Extract the (x, y) coordinate from the center of the cell holding the provided text.  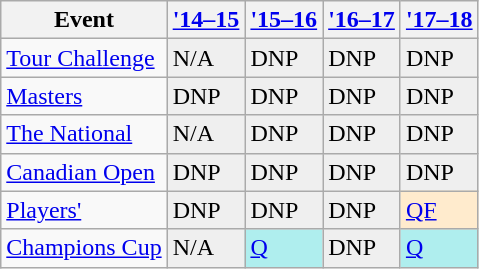
Tour Challenge (84, 58)
The National (84, 134)
'15–16 (284, 20)
Players' (84, 210)
'16–17 (362, 20)
'17–18 (439, 20)
Champions Cup (84, 248)
'14–15 (206, 20)
Masters (84, 96)
QF (439, 210)
Event (84, 20)
Canadian Open (84, 172)
